Search for the cell housing the specified text and yield its (x, y) center coordinate. 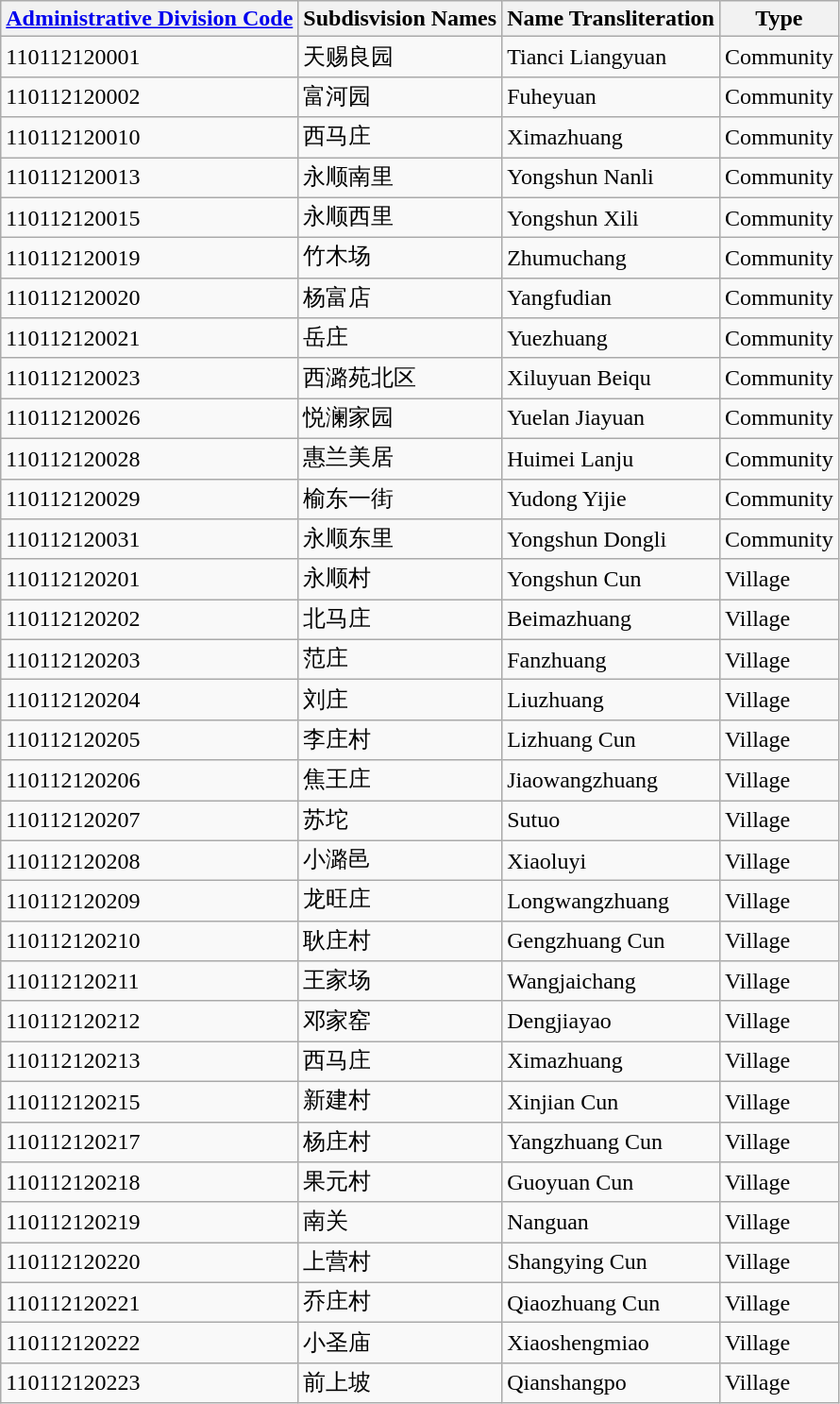
上营村 (400, 1263)
110112120023 (149, 378)
110112120202 (149, 619)
110112120221 (149, 1303)
Yudong Yijie (612, 499)
Sutuo (612, 821)
Subdisvision Names (400, 19)
110112120213 (149, 1061)
Yangfudian (612, 298)
竹木场 (400, 259)
Zhumuchang (612, 259)
Shangying Cun (612, 1263)
110112120210 (149, 940)
焦王庄 (400, 780)
果元村 (400, 1182)
Tianci Liangyuan (612, 57)
110112120002 (149, 96)
南关 (400, 1222)
Yongshun Cun (612, 580)
110112120021 (149, 338)
110112120205 (149, 740)
Xiaoshengmiao (612, 1343)
110112120029 (149, 499)
110112120217 (149, 1142)
北马庄 (400, 619)
110112120204 (149, 701)
龙旺庄 (400, 901)
邓家窑 (400, 1022)
Longwangzhuang (612, 901)
110112120001 (149, 57)
110112120019 (149, 259)
110112120218 (149, 1182)
小潞邑 (400, 861)
110112120013 (149, 178)
范庄 (400, 659)
Name Transliteration (612, 19)
耿庄村 (400, 940)
永顺村 (400, 580)
乔庄村 (400, 1303)
刘庄 (400, 701)
110112120028 (149, 459)
天赐良园 (400, 57)
Yuezhuang (612, 338)
永顺东里 (400, 540)
110112120031 (149, 540)
110112120219 (149, 1222)
Wangjaichang (612, 982)
110112120222 (149, 1343)
Huimei Lanju (612, 459)
Qianshangpo (612, 1382)
Administrative Division Code (149, 19)
Yuelan Jiayuan (612, 419)
110112120010 (149, 138)
Xinjian Cun (612, 1101)
110112120026 (149, 419)
110112120223 (149, 1382)
110112120201 (149, 580)
新建村 (400, 1101)
Type (779, 19)
110112120211 (149, 982)
Fanzhuang (612, 659)
小圣庙 (400, 1343)
110112120215 (149, 1101)
永顺西里 (400, 217)
Qiaozhuang Cun (612, 1303)
110112120015 (149, 217)
榆东一街 (400, 499)
Beimazhuang (612, 619)
苏坨 (400, 821)
110112120212 (149, 1022)
Liuzhuang (612, 701)
Fuheyuan (612, 96)
悦澜家园 (400, 419)
110112120020 (149, 298)
110112120208 (149, 861)
Nanguan (612, 1222)
杨庄村 (400, 1142)
Yongshun Nanli (612, 178)
Gengzhuang Cun (612, 940)
Yongshun Xili (612, 217)
110112120203 (149, 659)
110112120209 (149, 901)
110112120220 (149, 1263)
前上坡 (400, 1382)
Xiluyuan Beiqu (612, 378)
杨富店 (400, 298)
惠兰美居 (400, 459)
Lizhuang Cun (612, 740)
110112120206 (149, 780)
110112120207 (149, 821)
Jiaowangzhuang (612, 780)
Yongshun Dongli (612, 540)
Dengjiayao (612, 1022)
富河园 (400, 96)
李庄村 (400, 740)
岳庄 (400, 338)
西潞苑北区 (400, 378)
Yangzhuang Cun (612, 1142)
王家场 (400, 982)
永顺南里 (400, 178)
Guoyuan Cun (612, 1182)
Xiaoluyi (612, 861)
